Provide the (X, Y) coordinate of the cell's center where the given text is located.  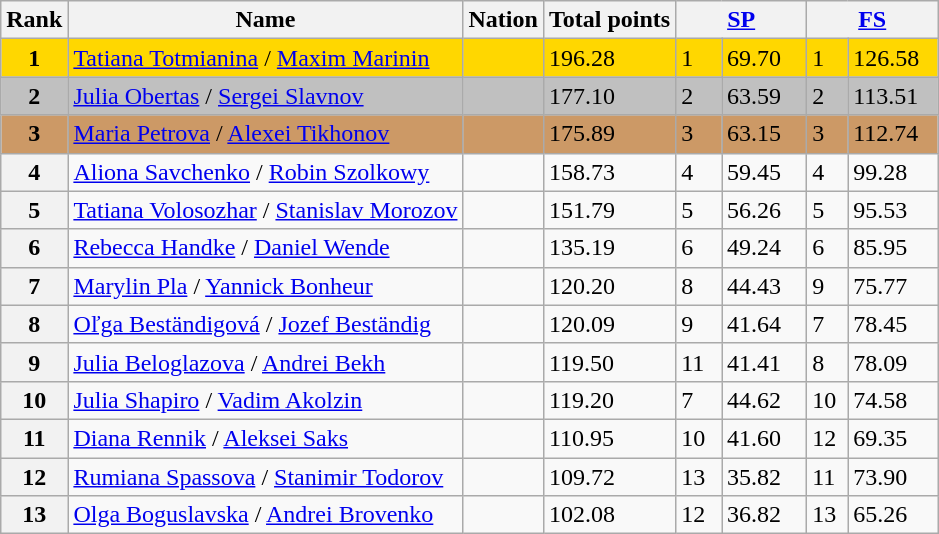
74.58 (893, 400)
41.41 (764, 362)
35.82 (764, 477)
109.72 (609, 477)
Olga Boguslavska / Andrei Brovenko (266, 515)
Name (266, 20)
99.28 (893, 172)
Total points (609, 20)
59.45 (764, 172)
110.95 (609, 438)
Rank (34, 20)
113.51 (893, 96)
Tatiana Volosozhar / Stanislav Morozov (266, 210)
FS (872, 20)
112.74 (893, 134)
Marylin Pla / Yannick Bonheur (266, 286)
69.70 (764, 58)
151.79 (609, 210)
56.26 (764, 210)
95.53 (893, 210)
Oľga Beständigová / Jozef Beständig (266, 324)
158.73 (609, 172)
119.20 (609, 400)
78.45 (893, 324)
41.60 (764, 438)
44.62 (764, 400)
175.89 (609, 134)
Tatiana Totmianina / Maxim Marinin (266, 58)
85.95 (893, 248)
Nation (503, 20)
Diana Rennik / Aleksei Saks (266, 438)
SP (742, 20)
69.35 (893, 438)
75.77 (893, 286)
196.28 (609, 58)
63.59 (764, 96)
120.20 (609, 286)
36.82 (764, 515)
177.10 (609, 96)
Rebecca Handke / Daniel Wende (266, 248)
78.09 (893, 362)
135.19 (609, 248)
120.09 (609, 324)
Julia Obertas / Sergei Slavnov (266, 96)
102.08 (609, 515)
126.58 (893, 58)
Julia Shapiro / Vadim Akolzin (266, 400)
65.26 (893, 515)
73.90 (893, 477)
119.50 (609, 362)
Aliona Savchenko / Robin Szolkowy (266, 172)
49.24 (764, 248)
44.43 (764, 286)
63.15 (764, 134)
Julia Beloglazova / Andrei Bekh (266, 362)
41.64 (764, 324)
Rumiana Spassova / Stanimir Todorov (266, 477)
Maria Petrova / Alexei Tikhonov (266, 134)
